Extract the (x, y) coordinate from the center of the cell holding the provided text.  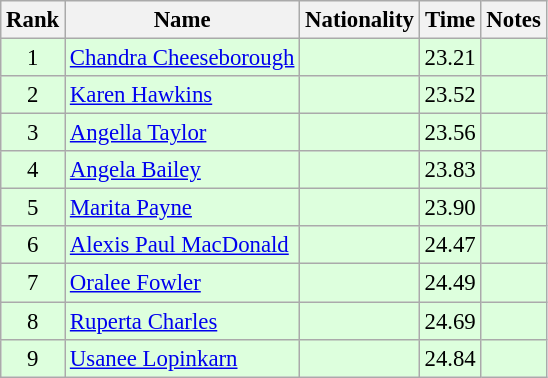
Marita Payne (182, 208)
Ruperta Charles (182, 321)
Rank (33, 20)
24.47 (450, 245)
9 (33, 358)
1 (33, 58)
Oralee Fowler (182, 283)
Karen Hawkins (182, 95)
Nationality (360, 20)
Name (182, 20)
Chandra Cheeseborough (182, 58)
Angela Bailey (182, 170)
23.90 (450, 208)
Alexis Paul MacDonald (182, 245)
23.56 (450, 133)
3 (33, 133)
Notes (514, 20)
7 (33, 283)
Usanee Lopinkarn (182, 358)
Angella Taylor (182, 133)
5 (33, 208)
Time (450, 20)
23.83 (450, 170)
23.21 (450, 58)
2 (33, 95)
24.84 (450, 358)
23.52 (450, 95)
24.49 (450, 283)
4 (33, 170)
24.69 (450, 321)
8 (33, 321)
6 (33, 245)
